Extract the (x, y) coordinate from the center of the cell holding the provided text.  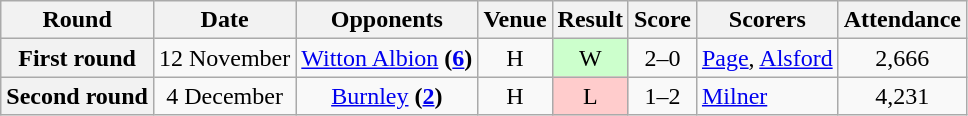
1–2 (662, 96)
L (590, 96)
Milner (767, 96)
Score (662, 20)
Burnley (2) (387, 96)
Page, Alsford (767, 58)
Venue (515, 20)
Round (78, 20)
2,666 (902, 58)
Second round (78, 96)
Scorers (767, 20)
First round (78, 58)
Date (224, 20)
Witton Albion (6) (387, 58)
4 December (224, 96)
Attendance (902, 20)
2–0 (662, 58)
Opponents (387, 20)
W (590, 58)
12 November (224, 58)
4,231 (902, 96)
Result (590, 20)
